Capture the cell that displays the provided text and extract its [X, Y] central coordinate. 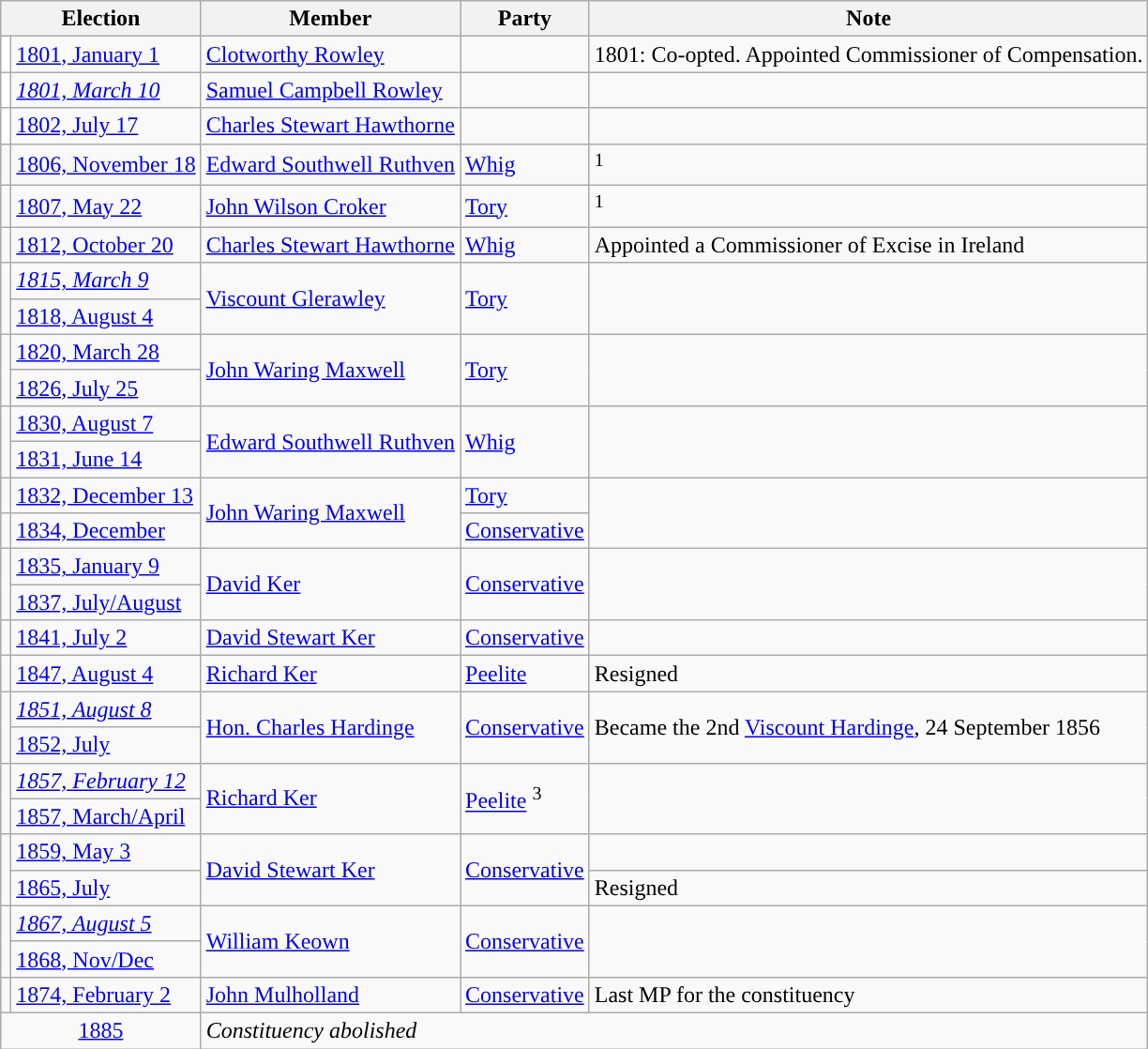
1801, January 1 [106, 54]
1851, August 8 [106, 709]
Clotworthy Rowley [330, 54]
1812, October 20 [106, 245]
1801, March 10 [106, 90]
1867, August 5 [106, 923]
William Keown [330, 941]
Election [101, 19]
John Mulholland [330, 995]
David Ker [330, 585]
1847, August 4 [106, 674]
Peelite 3 [525, 798]
1837, July/August [106, 602]
1832, December 13 [106, 495]
Note [869, 19]
Constituency abolished [674, 1030]
Member [330, 19]
Peelite [525, 674]
1820, March 28 [106, 352]
1802, July 17 [106, 126]
1859, May 3 [106, 852]
1857, February 12 [106, 781]
1835, January 9 [106, 567]
1834, December [106, 531]
1807, May 22 [106, 206]
Last MP for the constituency [869, 995]
1852, July [106, 745]
1830, August 7 [106, 423]
Viscount Glerawley [330, 298]
1868, Nov/Dec [106, 959]
1815, March 9 [106, 281]
1857, March/April [106, 816]
1831, June 14 [106, 459]
1801: Co-opted. Appointed Commissioner of Compensation. [869, 54]
1885 [101, 1030]
1841, July 2 [106, 638]
John Wilson Croker [330, 206]
1818, August 4 [106, 316]
1826, July 25 [106, 388]
Party [525, 19]
1874, February 2 [106, 995]
Appointed a Commissioner of Excise in Ireland [869, 245]
Hon. Charles Hardinge [330, 727]
1806, November 18 [106, 165]
Samuel Campbell Rowley [330, 90]
Became the 2nd Viscount Hardinge, 24 September 1856 [869, 727]
1865, July [106, 888]
